Extract the [X, Y] coordinate from the center of the cell holding the provided text.  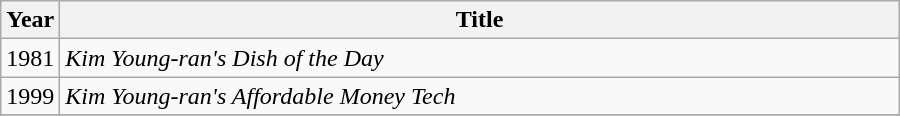
Kim Young-ran's Dish of the Day [480, 58]
1999 [30, 96]
1981 [30, 58]
Kim Young-ran's Affordable Money Tech [480, 96]
Year [30, 20]
Title [480, 20]
